Extract the (X, Y) coordinate from the center of the cell holding the provided text.  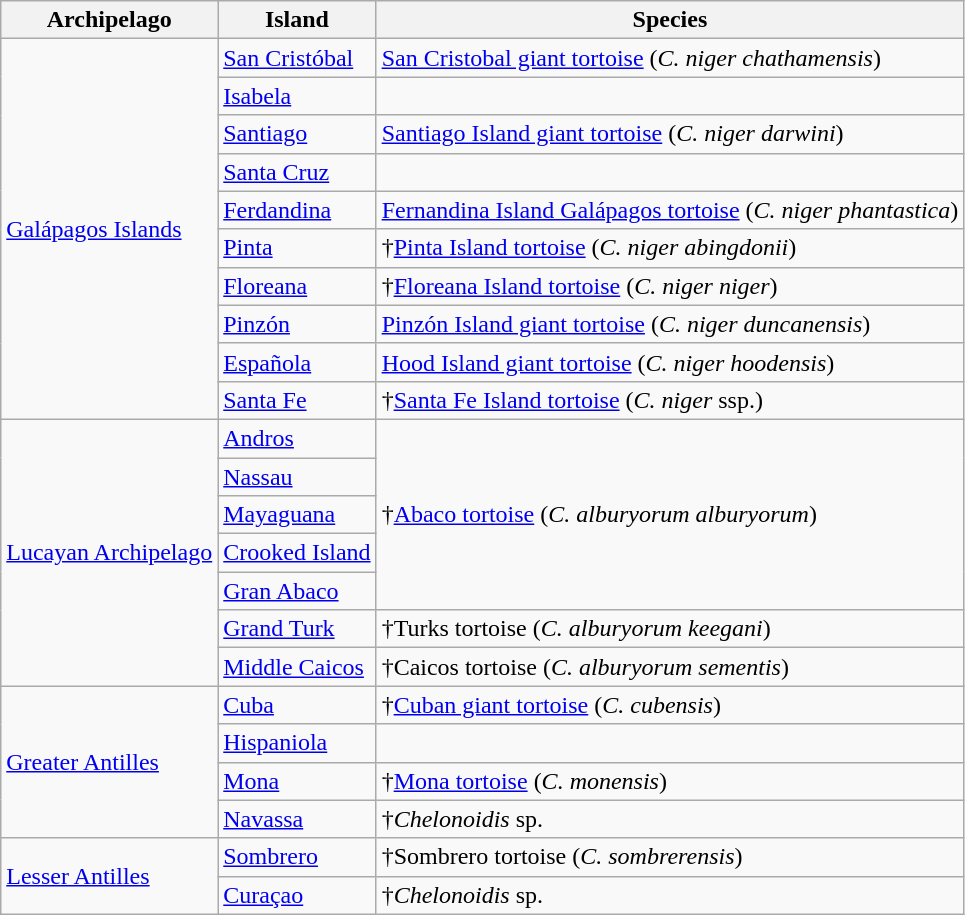
Española (297, 362)
Greater Antilles (110, 762)
Fernandina Island Galápagos tortoise (C. niger phantastica) (670, 210)
†Floreana Island tortoise (C. niger niger) (670, 286)
Santa Cruz (297, 172)
Crooked Island (297, 553)
†Caicos tortoise (C. alburyorum sementis) (670, 667)
Cuba (297, 705)
Island (297, 20)
Mayaguana (297, 515)
Santiago (297, 134)
Species (670, 20)
†Santa Fe Island tortoise (C. niger ssp.) (670, 400)
Gran Abaco (297, 591)
Pinzón Island giant tortoise (C. niger duncanensis) (670, 324)
San Cristobal giant tortoise (C. niger chathamensis) (670, 58)
Andros (297, 438)
Ferdandina (297, 210)
Lucayan Archipelago (110, 552)
Grand Turk (297, 629)
†Pinta Island tortoise (C. niger abingdonii) (670, 248)
Mona (297, 781)
Floreana (297, 286)
†Turks tortoise (C. alburyorum keegani) (670, 629)
Pinta (297, 248)
Archipelago (110, 20)
Hispaniola (297, 743)
San Cristóbal (297, 58)
†Cuban giant tortoise (C. cubensis) (670, 705)
Hood Island giant tortoise (C. niger hoodensis) (670, 362)
Middle Caicos (297, 667)
Navassa (297, 819)
Nassau (297, 477)
Galápagos Islands (110, 230)
Santa Fe (297, 400)
Santiago Island giant tortoise (C. niger darwini) (670, 134)
†Abaco tortoise (C. alburyorum alburyorum) (670, 514)
†Sombrero tortoise (C. sombrerensis) (670, 857)
Sombrero (297, 857)
Lesser Antilles (110, 876)
Isabela (297, 96)
†Mona tortoise (C. monensis) (670, 781)
Curaçao (297, 895)
Pinzón (297, 324)
